Locate the cell with the specified text and output its [x, y] center coordinate. 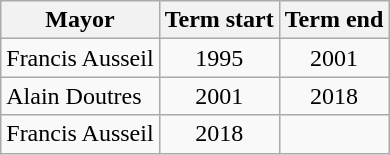
Term start [219, 20]
Alain Doutres [80, 96]
Mayor [80, 20]
1995 [219, 58]
Term end [334, 20]
